Pinpoint the cell where the given text exists, returning its [X, Y] midpoint coordinate. 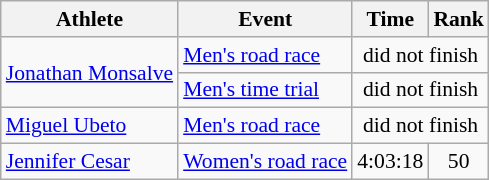
Women's road race [265, 162]
Jonathan Monsalve [90, 72]
50 [458, 162]
Jennifer Cesar [90, 162]
Rank [458, 19]
Athlete [90, 19]
Time [390, 19]
Men's time trial [265, 90]
4:03:18 [390, 162]
Event [265, 19]
Miguel Ubeto [90, 126]
